For the text-containing cell, return its midpoint in (x, y) coordinate format. 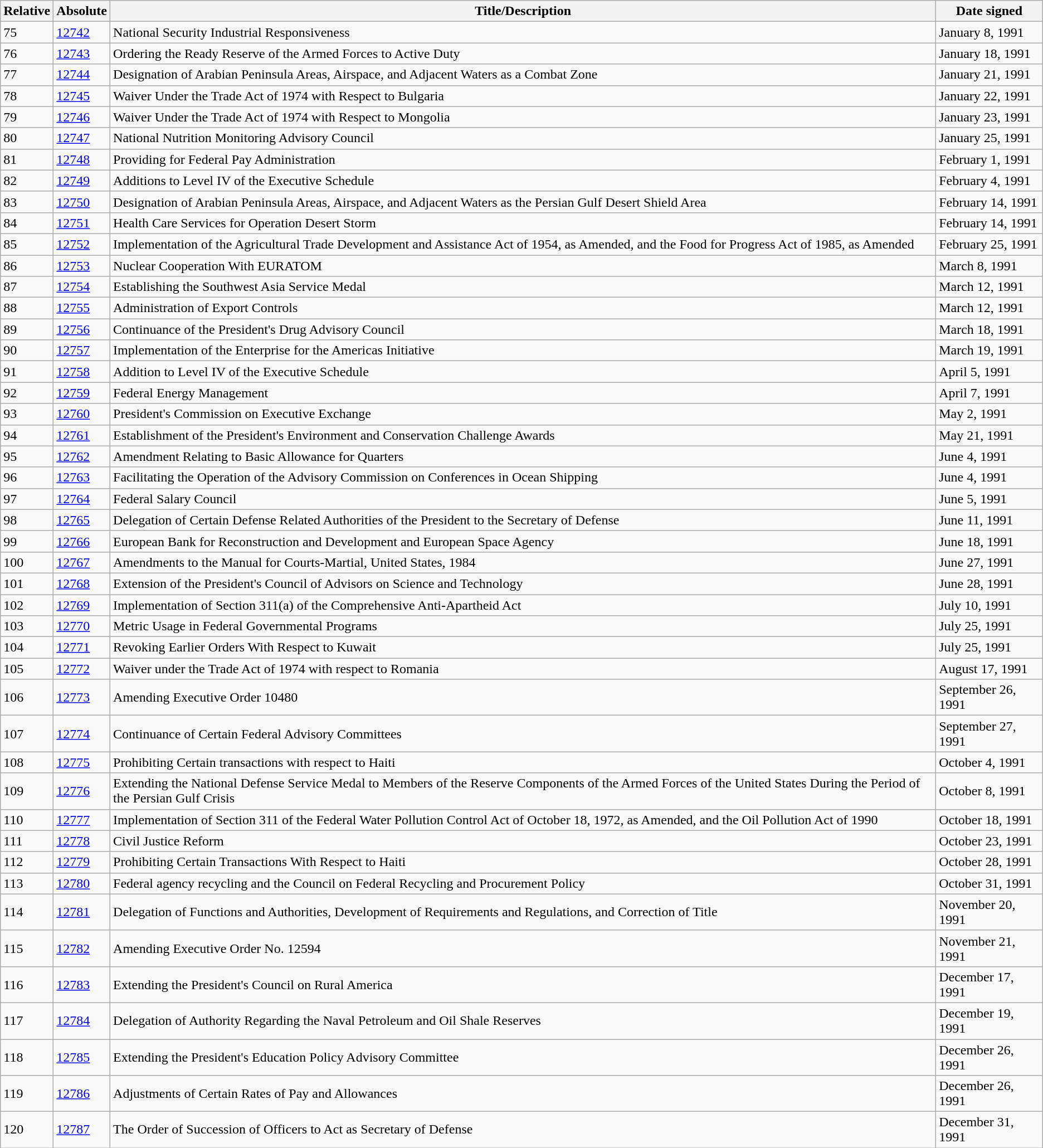
115 (27, 948)
Delegation of Functions and Authorities, Development of Requirements and Regulations, and Correction of Title (523, 912)
November 21, 1991 (990, 948)
111 (27, 841)
12766 (82, 541)
12783 (82, 984)
Implementation of the Enterprise for the Americas Initiative (523, 351)
80 (27, 138)
87 (27, 287)
Amendment Relating to Basic Allowance for Quarters (523, 456)
October 23, 1991 (990, 841)
12765 (82, 520)
Additions to Level IV of the Executive Schedule (523, 181)
79 (27, 117)
January 18, 1991 (990, 53)
113 (27, 883)
84 (27, 223)
12754 (82, 287)
Federal agency recycling and the Council on Federal Recycling and Procurement Policy (523, 883)
January 21, 1991 (990, 75)
Continuance of Certain Federal Advisory Committees (523, 733)
Amending Executive Order 10480 (523, 698)
95 (27, 456)
12784 (82, 1021)
94 (27, 435)
86 (27, 266)
January 22, 1991 (990, 96)
Implementation of the Agricultural Trade Development and Assistance Act of 1954, as Amended, and the Food for Progress Act of 1985, as Amended (523, 244)
12755 (82, 308)
12786 (82, 1093)
March 19, 1991 (990, 351)
The Order of Succession of Officers to Act as Secretary of Defense (523, 1130)
Civil Justice Reform (523, 841)
November 20, 1991 (990, 912)
12782 (82, 948)
June 18, 1991 (990, 541)
February 4, 1991 (990, 181)
12779 (82, 862)
Delegation of Certain Defense Related Authorities of the President to the Secretary of Defense (523, 520)
119 (27, 1093)
June 28, 1991 (990, 583)
Waiver under the Trade Act of 1974 with respect to Romania (523, 669)
October 28, 1991 (990, 862)
Waiver Under the Trade Act of 1974 with Respect to Bulgaria (523, 96)
12763 (82, 478)
Delegation of Authority Regarding the Naval Petroleum and Oil Shale Reserves (523, 1021)
September 26, 1991 (990, 698)
March 18, 1991 (990, 329)
Nuclear Cooperation With EURATOM (523, 266)
106 (27, 698)
Title/Description (523, 11)
Date signed (990, 11)
110 (27, 820)
12748 (82, 159)
77 (27, 75)
June 5, 1991 (990, 499)
118 (27, 1057)
Prohibiting Certain Transactions With Respect to Haiti (523, 862)
96 (27, 478)
January 8, 1991 (990, 32)
Revoking Earlier Orders With Respect to Kuwait (523, 648)
Facilitating the Operation of the Advisory Commission on Conferences in Ocean Shipping (523, 478)
March 8, 1991 (990, 266)
103 (27, 626)
October 31, 1991 (990, 883)
81 (27, 159)
97 (27, 499)
120 (27, 1130)
99 (27, 541)
February 1, 1991 (990, 159)
78 (27, 96)
October 4, 1991 (990, 762)
Addition to Level IV of the Executive Schedule (523, 372)
June 27, 1991 (990, 562)
12775 (82, 762)
12757 (82, 351)
105 (27, 669)
117 (27, 1021)
Amendments to the Manual for Courts-Martial, United States, 1984 (523, 562)
January 25, 1991 (990, 138)
President's Commission on Executive Exchange (523, 414)
88 (27, 308)
Extension of the President's Council of Advisors on Science and Technology (523, 583)
12767 (82, 562)
12761 (82, 435)
12781 (82, 912)
12778 (82, 841)
Designation of Arabian Peninsula Areas, Airspace, and Adjacent Waters as the Persian Gulf Desert Shield Area (523, 202)
12771 (82, 648)
Extending the President's Education Policy Advisory Committee (523, 1057)
12745 (82, 96)
National Security Industrial Responsiveness (523, 32)
Administration of Export Controls (523, 308)
Relative (27, 11)
12787 (82, 1130)
12758 (82, 372)
12759 (82, 393)
December 17, 1991 (990, 984)
107 (27, 733)
European Bank for Reconstruction and Development and European Space Agency (523, 541)
12749 (82, 181)
89 (27, 329)
May 2, 1991 (990, 414)
12756 (82, 329)
June 11, 1991 (990, 520)
12785 (82, 1057)
114 (27, 912)
82 (27, 181)
May 21, 1991 (990, 435)
12747 (82, 138)
Prohibiting Certain transactions with respect to Haiti (523, 762)
12760 (82, 414)
12774 (82, 733)
December 31, 1991 (990, 1130)
12744 (82, 75)
Extending the President's Council on Rural America (523, 984)
December 19, 1991 (990, 1021)
98 (27, 520)
12753 (82, 266)
12743 (82, 53)
Implementation of Section 311(a) of the Comprehensive Anti-Apartheid Act (523, 605)
October 8, 1991 (990, 791)
Establishing the Southwest Asia Service Medal (523, 287)
93 (27, 414)
August 17, 1991 (990, 669)
12752 (82, 244)
91 (27, 372)
92 (27, 393)
April 7, 1991 (990, 393)
12746 (82, 117)
12772 (82, 669)
90 (27, 351)
100 (27, 562)
116 (27, 984)
Health Care Services for Operation Desert Storm (523, 223)
12762 (82, 456)
July 10, 1991 (990, 605)
February 25, 1991 (990, 244)
83 (27, 202)
Establishment of the President's Environment and Conservation Challenge Awards (523, 435)
12769 (82, 605)
12768 (82, 583)
12777 (82, 820)
12764 (82, 499)
104 (27, 648)
Continuance of the President's Drug Advisory Council (523, 329)
Adjustments of Certain Rates of Pay and Allowances (523, 1093)
12773 (82, 698)
Amending Executive Order No. 12594 (523, 948)
108 (27, 762)
12780 (82, 883)
Ordering the Ready Reserve of the Armed Forces to Active Duty (523, 53)
Absolute (82, 11)
Federal Energy Management (523, 393)
January 23, 1991 (990, 117)
76 (27, 53)
October 18, 1991 (990, 820)
112 (27, 862)
12750 (82, 202)
April 5, 1991 (990, 372)
85 (27, 244)
12742 (82, 32)
Waiver Under the Trade Act of 1974 with Respect to Mongolia (523, 117)
Implementation of Section 311 of the Federal Water Pollution Control Act of October 18, 1972, as Amended, and the Oil Pollution Act of 1990 (523, 820)
75 (27, 32)
Providing for Federal Pay Administration (523, 159)
Federal Salary Council (523, 499)
Designation of Arabian Peninsula Areas, Airspace, and Adjacent Waters as a Combat Zone (523, 75)
September 27, 1991 (990, 733)
Metric Usage in Federal Governmental Programs (523, 626)
102 (27, 605)
101 (27, 583)
12751 (82, 223)
12776 (82, 791)
National Nutrition Monitoring Advisory Council (523, 138)
109 (27, 791)
12770 (82, 626)
